Provide the (X, Y) coordinate of the cell's center where the given text is located.  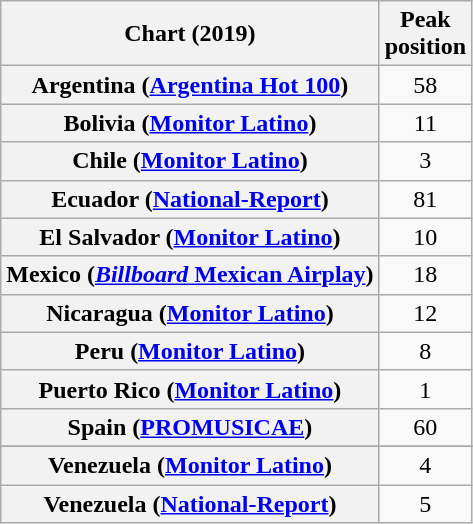
4 (425, 465)
1 (425, 389)
Mexico (Billboard Mexican Airplay) (190, 275)
Nicaragua (Monitor Latino) (190, 313)
3 (425, 161)
Venezuela (National-Report) (190, 503)
Chart (2019) (190, 34)
Puerto Rico (Monitor Latino) (190, 389)
Argentina (Argentina Hot 100) (190, 85)
81 (425, 199)
60 (425, 427)
10 (425, 237)
Spain (PROMUSICAE) (190, 427)
Bolivia (Monitor Latino) (190, 123)
12 (425, 313)
8 (425, 351)
5 (425, 503)
Peakposition (425, 34)
11 (425, 123)
El Salvador (Monitor Latino) (190, 237)
Chile (Monitor Latino) (190, 161)
18 (425, 275)
Peru (Monitor Latino) (190, 351)
Ecuador (National-Report) (190, 199)
Venezuela (Monitor Latino) (190, 465)
58 (425, 85)
